Identify which cell holds the provided text, then report its [x, y] central coordinate. 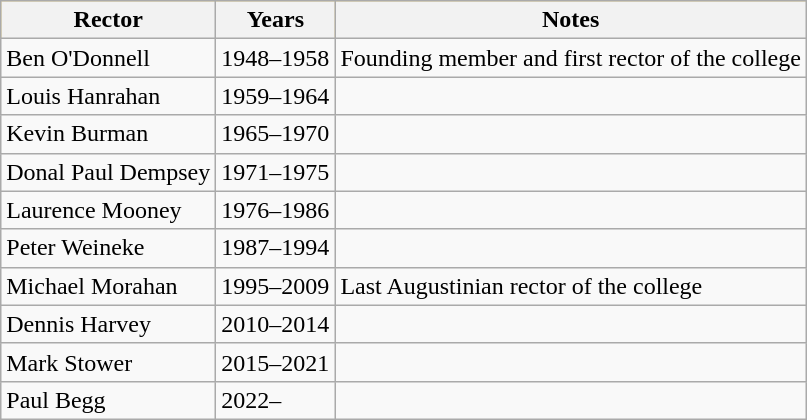
Michael Morahan [108, 286]
Notes [571, 20]
Last Augustinian rector of the college [571, 286]
Louis Hanrahan [108, 96]
Founding member and first rector of the college [571, 58]
1971–1975 [276, 172]
1948–1958 [276, 58]
Dennis Harvey [108, 324]
Donal Paul Dempsey [108, 172]
Mark Stower [108, 362]
1995–2009 [276, 286]
2015–2021 [276, 362]
Kevin Burman [108, 134]
Peter Weineke [108, 248]
1976–1986 [276, 210]
2010–2014 [276, 324]
Ben O'Donnell [108, 58]
Years [276, 20]
1959–1964 [276, 96]
1987–1994 [276, 248]
1965–1970 [276, 134]
Paul Begg [108, 400]
Rector [108, 20]
2022– [276, 400]
Laurence Mooney [108, 210]
